Locate the cell with the specified text and output its (x, y) center coordinate. 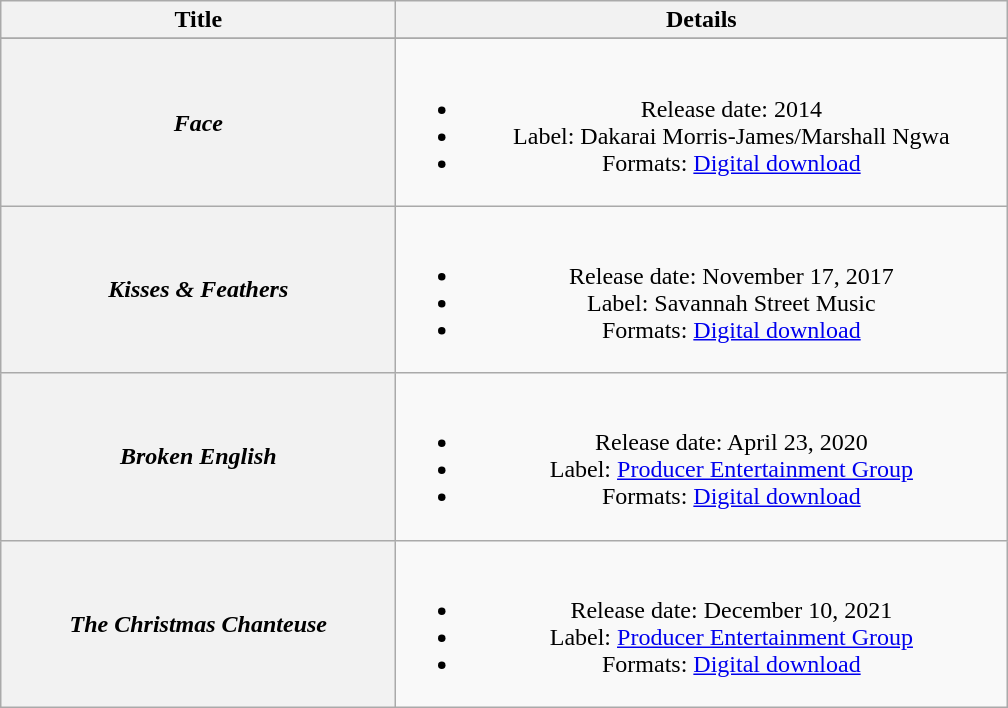
Broken English (198, 456)
Face (198, 122)
Release date: April 23, 2020Label: Producer Entertainment GroupFormats: Digital download (702, 456)
The Christmas Chanteuse (198, 624)
Details (702, 20)
Release date: November 17, 2017Label: Savannah Street MusicFormats: Digital download (702, 290)
Release date: December 10, 2021Label: Producer Entertainment GroupFormats: Digital download (702, 624)
Title (198, 20)
Kisses & Feathers (198, 290)
Release date: 2014Label: Dakarai Morris-James/Marshall NgwaFormats: Digital download (702, 122)
